Determine the (x, y) coordinate at the center of the cell enclosing the given text.  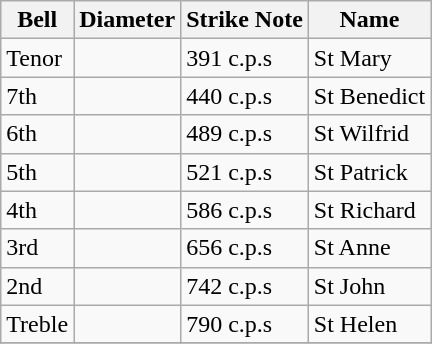
3rd (38, 248)
St Mary (369, 58)
St Benedict (369, 96)
St Richard (369, 210)
391 c.p.s (245, 58)
Tenor (38, 58)
440 c.p.s (245, 96)
St Patrick (369, 172)
Strike Note (245, 20)
Treble (38, 324)
St Wilfrid (369, 134)
Diameter (128, 20)
2nd (38, 286)
Bell (38, 20)
521 c.p.s (245, 172)
St Anne (369, 248)
5th (38, 172)
586 c.p.s (245, 210)
790 c.p.s (245, 324)
742 c.p.s (245, 286)
Name (369, 20)
6th (38, 134)
7th (38, 96)
St Helen (369, 324)
656 c.p.s (245, 248)
St John (369, 286)
489 c.p.s (245, 134)
4th (38, 210)
